Extract the [X, Y] coordinate from the center of the cell holding the provided text.  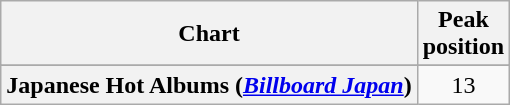
Peakposition [463, 34]
13 [463, 85]
Japanese Hot Albums (Billboard Japan) [209, 85]
Chart [209, 34]
